Scan for the cell matching the given text and deliver its [X, Y] coordinate at center. 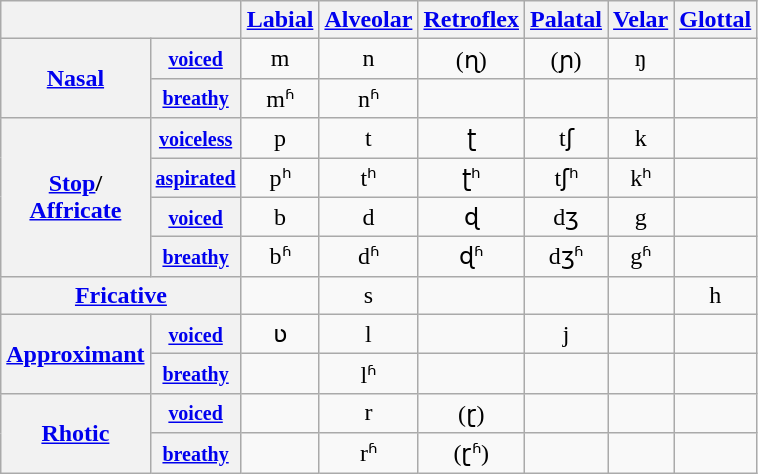
h [716, 295]
(ɲ) [566, 59]
tʃ [566, 138]
Rhotic [76, 432]
r [368, 413]
Glottal [716, 20]
ʋ [280, 334]
gʱ [641, 257]
(ɽ) [472, 413]
Velar [641, 20]
n [368, 59]
j [566, 334]
lʱ [368, 374]
g [641, 217]
t [368, 138]
Nasal [76, 78]
s [368, 295]
d [368, 217]
Approximant [76, 354]
aspirated [196, 178]
Labial [280, 20]
p [280, 138]
Stop/Affricate [76, 197]
ɖʱ [472, 257]
tʰ [368, 178]
dʒʱ [566, 257]
b [280, 217]
ʈʰ [472, 178]
kʰ [641, 178]
bʱ [280, 257]
Palatal [566, 20]
voiceless [196, 138]
l [368, 334]
pʰ [280, 178]
(ɽʱ) [472, 453]
nʱ [368, 98]
ʈ [472, 138]
rʱ [368, 453]
dʱ [368, 257]
Fricative [121, 295]
k [641, 138]
mʱ [280, 98]
Retroflex [472, 20]
ŋ [641, 59]
Alveolar [368, 20]
tʃʰ [566, 178]
m [280, 59]
(ɳ) [472, 59]
dʒ [566, 217]
ɖ [472, 217]
